Pinpoint the cell where the given text exists, returning its [X, Y] midpoint coordinate. 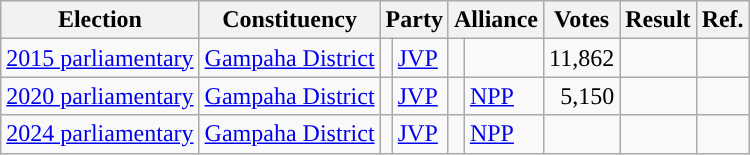
Party [414, 20]
Election [100, 20]
2024 parliamentary [100, 134]
Result [658, 20]
Alliance [496, 20]
5,150 [582, 96]
11,862 [582, 58]
Constituency [290, 20]
2015 parliamentary [100, 58]
Votes [582, 20]
2020 parliamentary [100, 96]
Ref. [722, 20]
